Detect which cell encompasses the target text, then output its (X, Y) center coordinate. 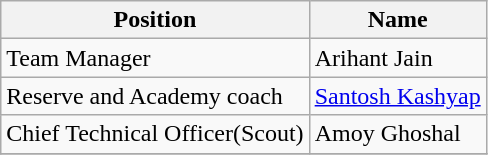
Amoy Ghoshal (398, 134)
Name (398, 20)
Santosh Kashyap (398, 96)
Team Manager (155, 58)
Arihant Jain (398, 58)
Reserve and Academy coach (155, 96)
Position (155, 20)
Chief Technical Officer(Scout) (155, 134)
